From the cell containing the given text, extract its center point as [X, Y] coordinate. 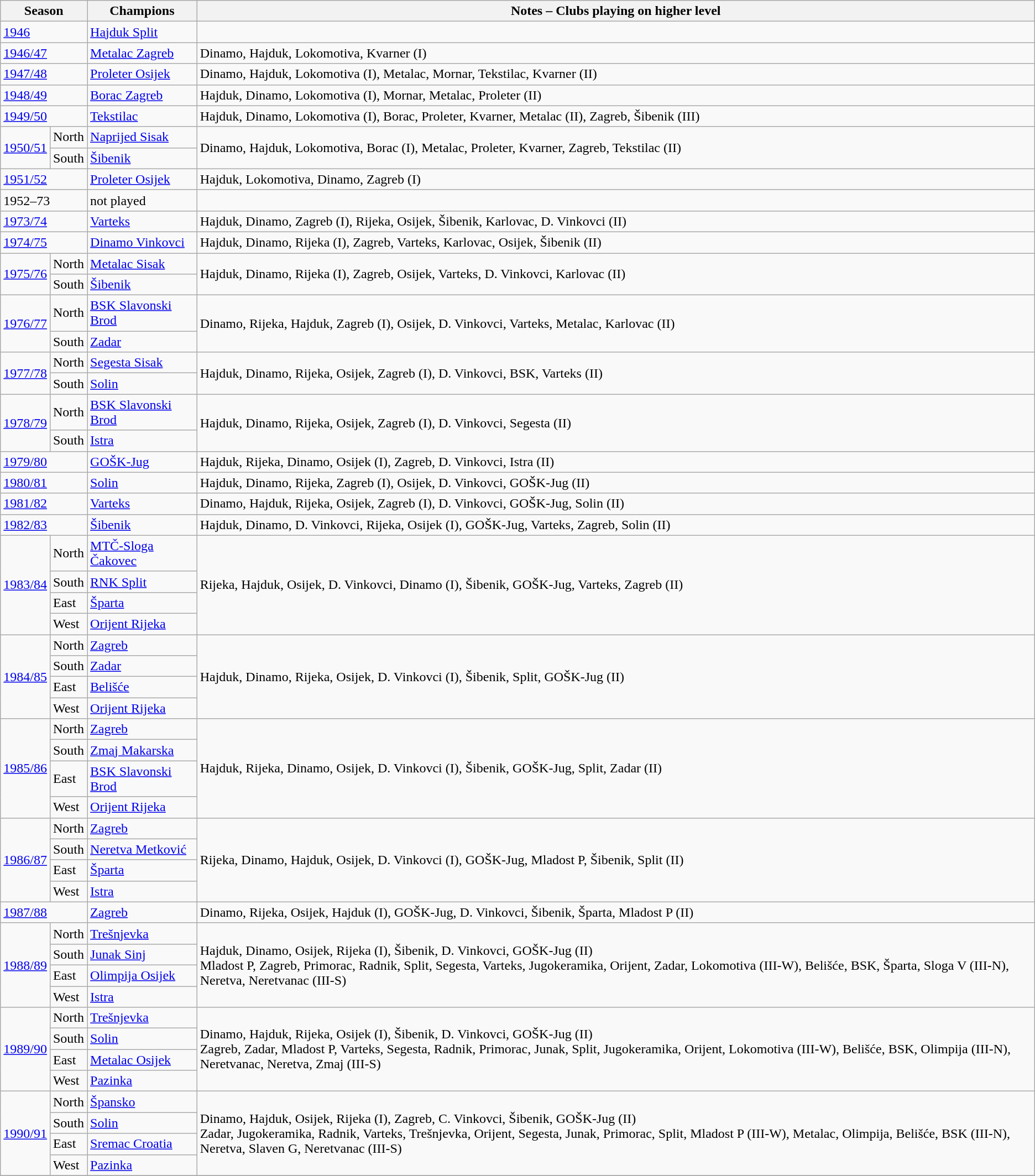
Borac Zagreb [143, 95]
1988/89 [25, 965]
Hajduk, Dinamo, Rijeka, Osijek, Zagreb (I), D. Vinkovci, BSK, Varteks (II) [616, 373]
1946 [44, 32]
Hajduk, Dinamo, Lokomotiva (I), Borac, Proleter, Kvarner, Metalac (II), Zagreb, Šibenik (III) [616, 116]
Sremac Croatia [143, 1144]
MTČ-Sloga Čakovec [143, 553]
Naprijed Sisak [143, 137]
1977/78 [25, 373]
Hajduk Split [143, 32]
1981/82 [44, 504]
Metalac Zagreb [143, 53]
Rijeka, Dinamo, Hajduk, Osijek, D. Vinkovci (I), GOŠK-Jug, Mladost P, Šibenik, Split (II) [616, 860]
Champions [143, 11]
1985/86 [25, 769]
1952–73 [44, 200]
Špansko [143, 1102]
Dinamo, Hajduk, Lokomotiva, Kvarner (I) [616, 53]
1984/85 [25, 677]
1976/77 [25, 324]
1974/75 [44, 242]
not played [143, 200]
GOŠK-Jug [143, 462]
RNK Split [143, 582]
1973/74 [44, 221]
1979/80 [44, 462]
1975/76 [25, 274]
Zmaj Makarska [143, 750]
Junak Sinj [143, 954]
Hajduk, Dinamo, Rijeka, Osijek, D. Vinkovci (I), Šibenik, Split, GOŠK-Jug (II) [616, 677]
1951/52 [44, 179]
Rijeka, Hajduk, Osijek, D. Vinkovci, Dinamo (I), Šibenik, GOŠK-Jug, Varteks, Zagreb (II) [616, 585]
1980/81 [44, 483]
1989/90 [25, 1049]
Metalac Sisak [143, 264]
Tekstilac [143, 116]
1950/51 [25, 148]
Hajduk, Rijeka, Dinamo, Osijek, D. Vinkovci (I), Šibenik, GOŠK-Jug, Split, Zadar (II) [616, 769]
Olimpija Osijek [143, 975]
1949/50 [44, 116]
Dinamo, Hajduk, Rijeka, Osijek, Zagreb (I), D. Vinkovci, GOŠK-Jug, Solin (II) [616, 504]
Dinamo, Hajduk, Lokomotiva (I), Metalac, Mornar, Tekstilac, Kvarner (II) [616, 74]
Hajduk, Dinamo, Rijeka (I), Zagreb, Varteks, Karlovac, Osijek, Šibenik (II) [616, 242]
Season [44, 11]
Hajduk, Dinamo, Zagreb (I), Rijeka, Osijek, Šibenik, Karlovac, D. Vinkovci (II) [616, 221]
Hajduk, Dinamo, D. Vinkovci, Rijeka, Osijek (I), GOŠK-Jug, Varteks, Zagreb, Solin (II) [616, 525]
Hajduk, Dinamo, Rijeka, Osijek, Zagreb (I), D. Vinkovci, Segesta (II) [616, 422]
Dinamo Vinkovci [143, 242]
1983/84 [25, 585]
1946/47 [44, 53]
Hajduk, Dinamo, Rijeka (I), Zagreb, Osijek, Varteks, D. Vinkovci, Karlovac (II) [616, 274]
Metalac Osijek [143, 1060]
Neretva Metković [143, 849]
1947/48 [44, 74]
1982/83 [44, 525]
Belišće [143, 687]
1990/91 [25, 1133]
1987/88 [44, 912]
Dinamo, Hajduk, Lokomotiva, Borac (I), Metalac, Proleter, Kvarner, Zagreb, Tekstilac (II) [616, 148]
Notes – Clubs playing on higher level [616, 11]
Dinamo, Rijeka, Osijek, Hajduk (I), GOŠK-Jug, D. Vinkovci, Šibenik, Šparta, Mladost P (II) [616, 912]
Segesta Sisak [143, 363]
Hajduk, Dinamo, Lokomotiva (I), Mornar, Metalac, Proleter (II) [616, 95]
1948/49 [44, 95]
Hajduk, Lokomotiva, Dinamo, Zagreb (I) [616, 179]
Dinamo, Rijeka, Hajduk, Zagreb (I), Osijek, D. Vinkovci, Varteks, Metalac, Karlovac (II) [616, 324]
1986/87 [25, 860]
Hajduk, Rijeka, Dinamo, Osijek (I), Zagreb, D. Vinkovci, Istra (II) [616, 462]
1978/79 [25, 422]
Hajduk, Dinamo, Rijeka, Zagreb (I), Osijek, D. Vinkovci, GOŠK-Jug (II) [616, 483]
